Locate the cell with the specified text and output its (X, Y) center coordinate. 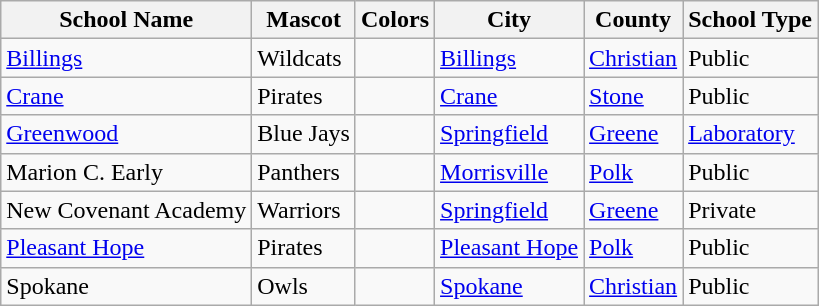
County (634, 20)
School Type (750, 20)
Owls (304, 286)
Marion C. Early (126, 172)
Stone (634, 96)
Laboratory (750, 134)
Morrisville (510, 172)
Private (750, 210)
New Covenant Academy (126, 210)
Blue Jays (304, 134)
Colors (394, 20)
City (510, 20)
Wildcats (304, 58)
School Name (126, 20)
Panthers (304, 172)
Mascot (304, 20)
Greenwood (126, 134)
Warriors (304, 210)
